Search for the cell housing the specified text and yield its [x, y] center coordinate. 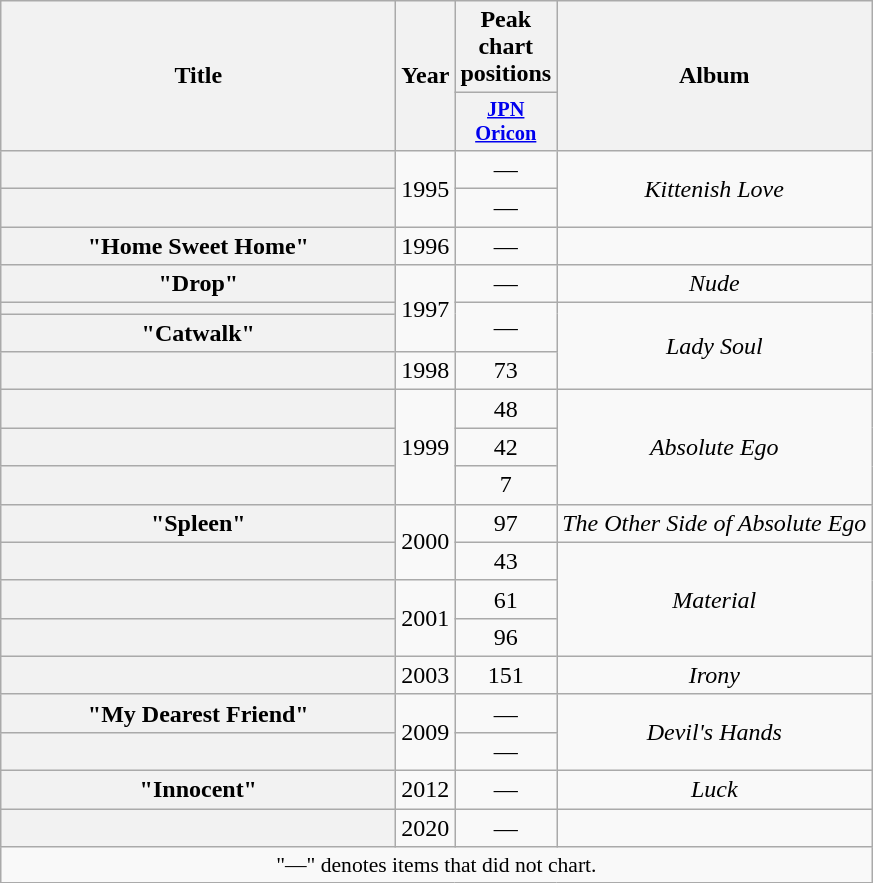
1997 [426, 308]
2009 [426, 732]
"Innocent" [198, 790]
Luck [714, 790]
Peak chart positions [506, 47]
"Drop" [198, 284]
JPNOricon [506, 122]
2012 [426, 790]
43 [506, 561]
Nude [714, 284]
97 [506, 523]
"Home Sweet Home" [198, 246]
61 [506, 599]
96 [506, 637]
"Catwalk" [198, 333]
2020 [426, 828]
2003 [426, 675]
Lady Soul [714, 346]
"Spleen" [198, 523]
Year [426, 76]
1999 [426, 447]
Irony [714, 675]
1996 [426, 246]
Title [198, 76]
73 [506, 371]
"My Dearest Friend" [198, 713]
Kittenish Love [714, 188]
2001 [426, 618]
Material [714, 599]
The Other Side of Absolute Ego [714, 523]
Devil's Hands [714, 732]
7 [506, 485]
42 [506, 447]
1995 [426, 188]
"—" denotes items that did not chart. [436, 865]
151 [506, 675]
1998 [426, 371]
48 [506, 409]
2000 [426, 542]
Absolute Ego [714, 447]
Album [714, 76]
